Determine the (X, Y) coordinate at the center of the cell enclosing the given text.  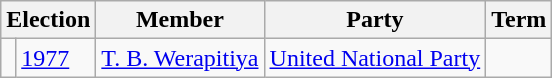
United National Party (375, 58)
1977 (56, 58)
Member (180, 20)
Term (519, 20)
Party (375, 20)
Election (48, 20)
T. B. Werapitiya (180, 58)
